Output the (x, y) coordinate of the center of the cell containing the given text.  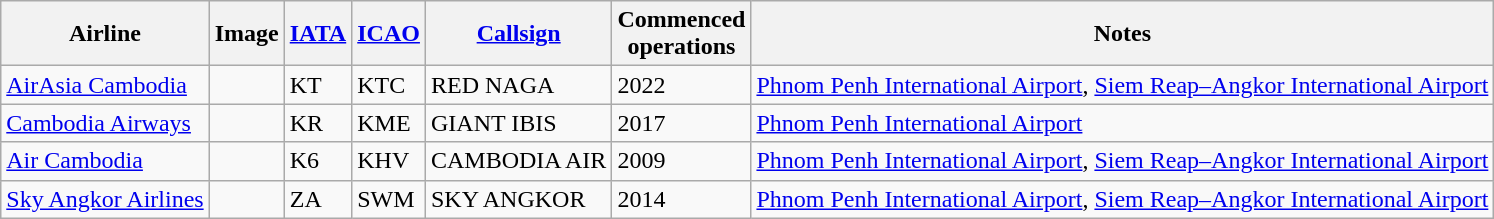
ZA (318, 199)
2017 (682, 123)
Image (246, 34)
2009 (682, 161)
RED NAGA (518, 85)
SKY ANGKOR (518, 199)
Air Cambodia (105, 161)
Cambodia Airways (105, 123)
CAMBODIA AIR (518, 161)
Sky Angkor Airlines (105, 199)
KR (318, 123)
GIANT IBIS (518, 123)
KME (389, 123)
K6 (318, 161)
KTC (389, 85)
KHV (389, 161)
Airline (105, 34)
2014 (682, 199)
ICAO (389, 34)
AirAsia Cambodia (105, 85)
Callsign (518, 34)
IATA (318, 34)
KT (318, 85)
Notes (1122, 34)
Phnom Penh International Airport (1122, 123)
SWM (389, 199)
Commencedoperations (682, 34)
2022 (682, 85)
